Pinpoint the cell where the given text exists, returning its [X, Y] midpoint coordinate. 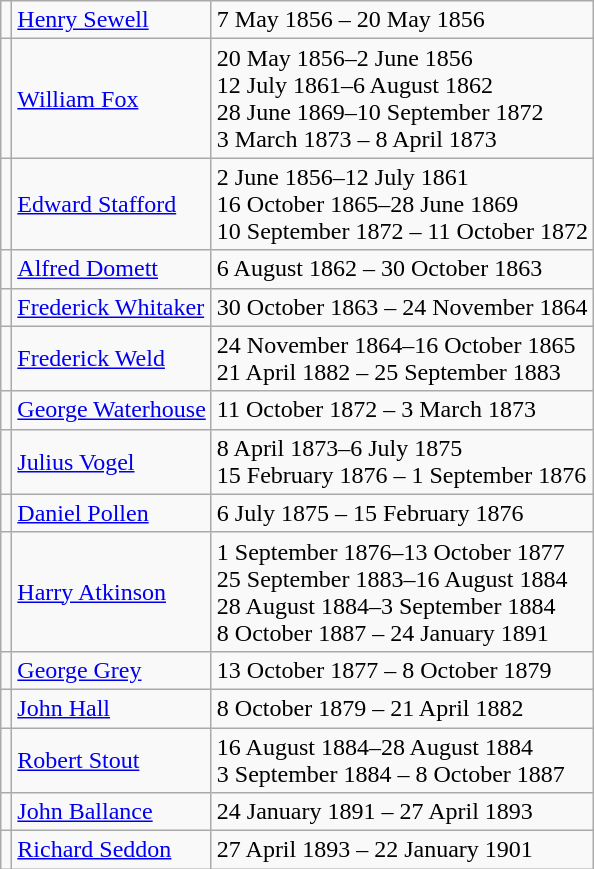
6 August 1862 – 30 October 1863 [402, 269]
24 November 1864–16 October 186521 April 1882 – 25 September 1883 [402, 358]
7 May 1856 – 20 May 1856 [402, 20]
George Waterhouse [112, 410]
1 September 1876–13 October 187725 September 1883–16 August 188428 August 1884–3 September 18848 October 1887 – 24 January 1891 [402, 592]
Richard Seddon [112, 850]
2 June 1856–12 July 186116 October 1865–28 June 186910 September 1872 – 11 October 1872 [402, 204]
11 October 1872 – 3 March 1873 [402, 410]
John Hall [112, 708]
24 January 1891 – 27 April 1893 [402, 812]
Harry Atkinson [112, 592]
William Fox [112, 98]
Edward Stafford [112, 204]
27 April 1893 – 22 January 1901 [402, 850]
30 October 1863 – 24 November 1864 [402, 307]
20 May 1856–2 June 185612 July 1861–6 August 186228 June 1869–10 September 18723 March 1873 – 8 April 1873 [402, 98]
Frederick Weld [112, 358]
Robert Stout [112, 760]
Frederick Whitaker [112, 307]
John Ballance [112, 812]
8 October 1879 – 21 April 1882 [402, 708]
Julius Vogel [112, 462]
Alfred Domett [112, 269]
Daniel Pollen [112, 513]
13 October 1877 – 8 October 1879 [402, 670]
George Grey [112, 670]
6 July 1875 – 15 February 1876 [402, 513]
8 April 1873–6 July 187515 February 1876 – 1 September 1876 [402, 462]
16 August 1884–28 August 18843 September 1884 – 8 October 1887 [402, 760]
Henry Sewell [112, 20]
